Detect which cell encompasses the target text, then output its [X, Y] center coordinate. 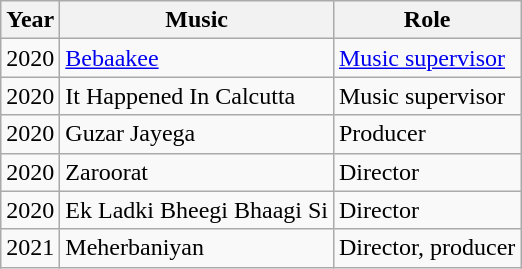
Bebaakee [197, 58]
Producer [426, 134]
Director, producer [426, 248]
Music [197, 20]
It Happened In Calcutta [197, 96]
Guzar Jayega [197, 134]
2021 [30, 248]
Year [30, 20]
Ek Ladki Bheegi Bhaagi Si [197, 210]
Zaroorat [197, 172]
Role [426, 20]
Meherbaniyan [197, 248]
